Capture the cell that displays the provided text and extract its [X, Y] central coordinate. 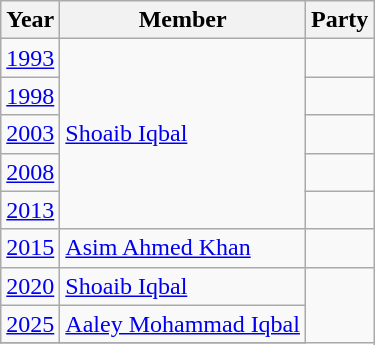
1998 [30, 96]
Aaley Mohammad Iqbal [183, 324]
Asim Ahmed Khan [183, 248]
2020 [30, 286]
2013 [30, 210]
2015 [30, 248]
Member [183, 20]
2003 [30, 134]
2008 [30, 172]
Party [339, 20]
2025 [30, 324]
1993 [30, 58]
Year [30, 20]
